Return the [X, Y] coordinate for the center point of the cell that contains the specified text.  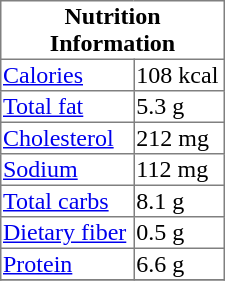
0.5 g [179, 233]
112 mg [179, 170]
Protein [68, 264]
Cholesterol [68, 138]
Calories [68, 75]
Total carbs [68, 201]
Total fat [68, 107]
108 kcal [179, 75]
5.3 g [179, 107]
Nutrition Information [113, 30]
8.1 g [179, 201]
6.6 g [179, 264]
212 mg [179, 138]
Sodium [68, 170]
Dietary fiber [68, 233]
